Identify which cell holds the provided text, then report its (X, Y) central coordinate. 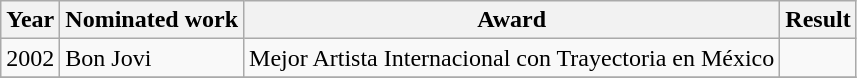
Nominated work (152, 20)
Mejor Artista Internacional con Trayectoria en México (512, 58)
Bon Jovi (152, 58)
Result (818, 20)
Year (30, 20)
Award (512, 20)
2002 (30, 58)
